Pinpoint the cell where the given text exists, returning its [x, y] midpoint coordinate. 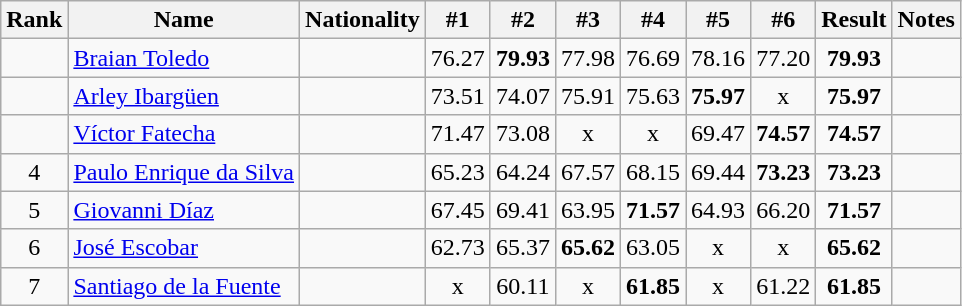
76.69 [652, 58]
71.47 [458, 134]
67.45 [458, 210]
Name [184, 20]
6 [34, 248]
75.91 [588, 96]
75.63 [652, 96]
Paulo Enrique da Silva [184, 172]
67.57 [588, 172]
62.73 [458, 248]
77.20 [784, 58]
65.37 [522, 248]
Notes [926, 20]
64.24 [522, 172]
61.22 [784, 286]
60.11 [522, 286]
69.44 [718, 172]
63.95 [588, 210]
63.05 [652, 248]
68.15 [652, 172]
Rank [34, 20]
4 [34, 172]
Santiago de la Fuente [184, 286]
76.27 [458, 58]
Nationality [363, 20]
64.93 [718, 210]
77.98 [588, 58]
Víctor Fatecha [184, 134]
José Escobar [184, 248]
Braian Toledo [184, 58]
7 [34, 286]
#2 [522, 20]
74.07 [522, 96]
69.41 [522, 210]
Giovanni Díaz [184, 210]
#6 [784, 20]
5 [34, 210]
78.16 [718, 58]
#3 [588, 20]
65.23 [458, 172]
73.08 [522, 134]
#1 [458, 20]
Arley Ibargüen [184, 96]
#4 [652, 20]
66.20 [784, 210]
#5 [718, 20]
69.47 [718, 134]
Result [854, 20]
73.51 [458, 96]
